Identify which cell holds the provided text, then report its [X, Y] central coordinate. 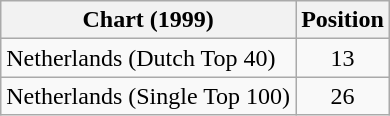
Netherlands (Dutch Top 40) [148, 58]
13 [343, 58]
Position [343, 20]
Chart (1999) [148, 20]
26 [343, 96]
Netherlands (Single Top 100) [148, 96]
